Identify which cell holds the provided text, then report its (X, Y) central coordinate. 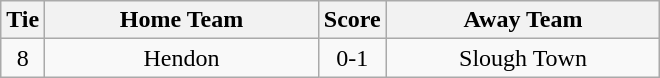
Away Team (523, 20)
Hendon (182, 58)
Tie (23, 20)
Slough Town (523, 58)
Score (352, 20)
Home Team (182, 20)
8 (23, 58)
0-1 (352, 58)
